Find where the given text appears and provide that cell's center as (x, y) coordinate. 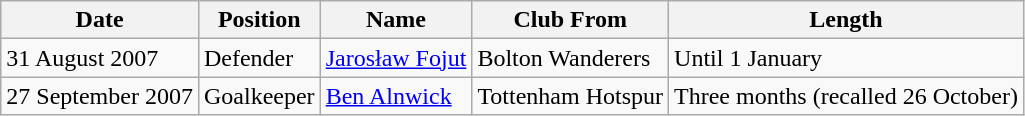
Club From (570, 20)
27 September 2007 (100, 96)
Three months (recalled 26 October) (846, 96)
Goalkeeper (259, 96)
Defender (259, 58)
Tottenham Hotspur (570, 96)
Ben Alnwick (396, 96)
Until 1 January (846, 58)
Bolton Wanderers (570, 58)
Position (259, 20)
Jarosław Fojut (396, 58)
31 August 2007 (100, 58)
Date (100, 20)
Name (396, 20)
Length (846, 20)
